Output the [X, Y] coordinate of the center of the cell containing the given text.  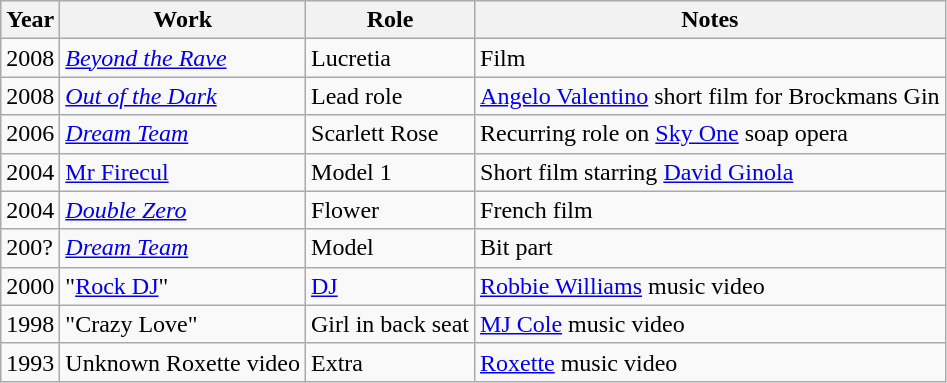
"Crazy Love" [183, 324]
1993 [30, 362]
Role [390, 20]
MJ Cole music video [710, 324]
Robbie Williams music video [710, 286]
DJ [390, 286]
Flower [390, 210]
Film [710, 58]
Year [30, 20]
French film [710, 210]
Angelo Valentino short film for Brockmans Gin [710, 96]
Roxette music video [710, 362]
"Rock DJ" [183, 286]
Double Zero [183, 210]
Bit part [710, 248]
Short film starring David Ginola [710, 172]
2000 [30, 286]
1998 [30, 324]
Recurring role on Sky One soap opera [710, 134]
Notes [710, 20]
200? [30, 248]
Lead role [390, 96]
Beyond the Rave [183, 58]
Extra [390, 362]
Mr Firecul [183, 172]
2006 [30, 134]
Out of the Dark [183, 96]
Model 1 [390, 172]
Scarlett Rose [390, 134]
Unknown Roxette video [183, 362]
Lucretia [390, 58]
Model [390, 248]
Work [183, 20]
Girl in back seat [390, 324]
